Pinpoint the cell where the given text exists, returning its [x, y] midpoint coordinate. 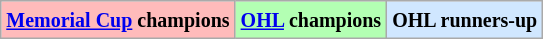
Memorial Cup champions [118, 20]
OHL champions [311, 20]
OHL runners-up [465, 20]
